Scan for the cell matching the given text and deliver its (X, Y) coordinate at center. 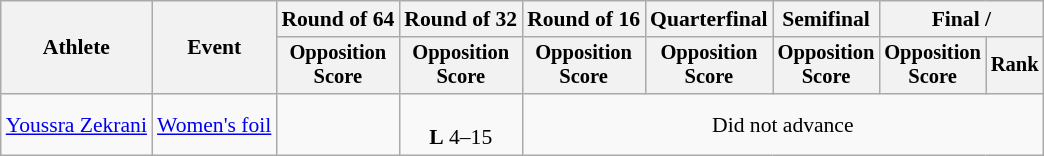
Round of 16 (584, 19)
Quarterfinal (709, 19)
Final / (961, 19)
Rank (1015, 66)
Youssra Zekrani (76, 124)
Women's foil (214, 124)
L 4–15 (460, 124)
Event (214, 48)
Athlete (76, 48)
Did not advance (782, 124)
Semifinal (826, 19)
Round of 32 (460, 19)
Round of 64 (338, 19)
